Scan for the cell matching the given text and deliver its (X, Y) coordinate at center. 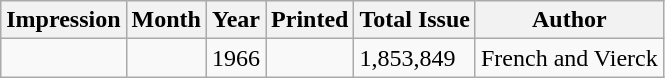
Month (166, 20)
Printed (310, 20)
French and Vierck (569, 58)
Author (569, 20)
Total Issue (415, 20)
1,853,849 (415, 58)
Impression (64, 20)
Year (236, 20)
1966 (236, 58)
